Return the [x, y] coordinate for the center point of the cell that contains the specified text.  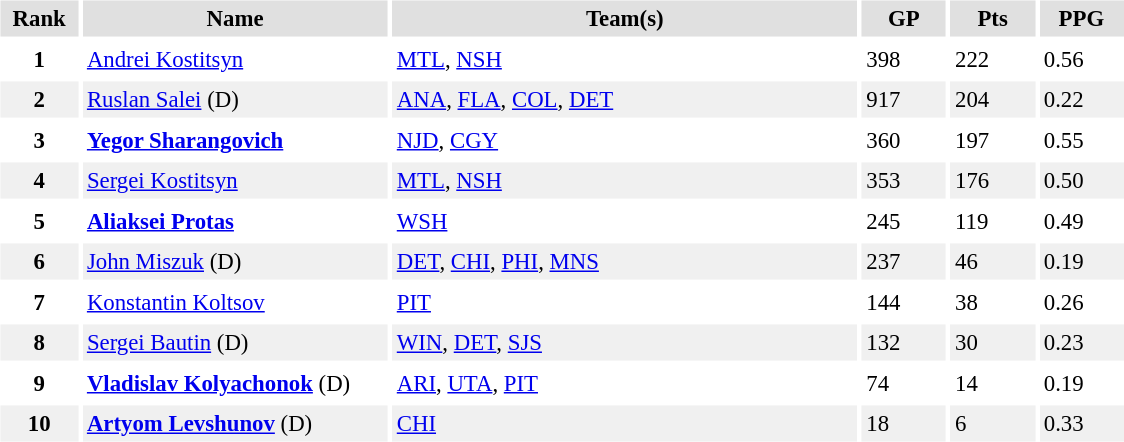
119 [993, 221]
38 [993, 302]
Konstantin Koltsov [234, 302]
5 [38, 221]
0.55 [1081, 140]
245 [904, 221]
0.50 [1081, 180]
30 [993, 342]
360 [904, 140]
Yegor Sharangovich [234, 140]
ARI, UTA, PIT [624, 383]
7 [38, 302]
WSH [624, 221]
0.22 [1081, 100]
204 [993, 100]
197 [993, 140]
Sergei Kostitsyn [234, 180]
8 [38, 342]
74 [904, 383]
Aliaksei Protas [234, 221]
Pts [993, 18]
14 [993, 383]
132 [904, 342]
222 [993, 59]
Ruslan Salei (D) [234, 100]
0.23 [1081, 342]
GP [904, 18]
CHI [624, 424]
176 [993, 180]
2 [38, 100]
1 [38, 59]
3 [38, 140]
Artyom Levshunov (D) [234, 424]
18 [904, 424]
DET, CHI, PHI, MNS [624, 262]
Andrei Kostitsyn [234, 59]
NJD, CGY [624, 140]
Sergei Bautin (D) [234, 342]
PPG [1081, 18]
237 [904, 262]
353 [904, 180]
Vladislav Kolyachonok (D) [234, 383]
0.49 [1081, 221]
PIT [624, 302]
0.33 [1081, 424]
Rank [38, 18]
ANA, FLA, COL, DET [624, 100]
4 [38, 180]
46 [993, 262]
0.56 [1081, 59]
Name [234, 18]
10 [38, 424]
144 [904, 302]
0.26 [1081, 302]
917 [904, 100]
398 [904, 59]
Team(s) [624, 18]
9 [38, 383]
WIN, DET, SJS [624, 342]
John Miszuk (D) [234, 262]
